From the cell containing the given text, extract its center point as [X, Y] coordinate. 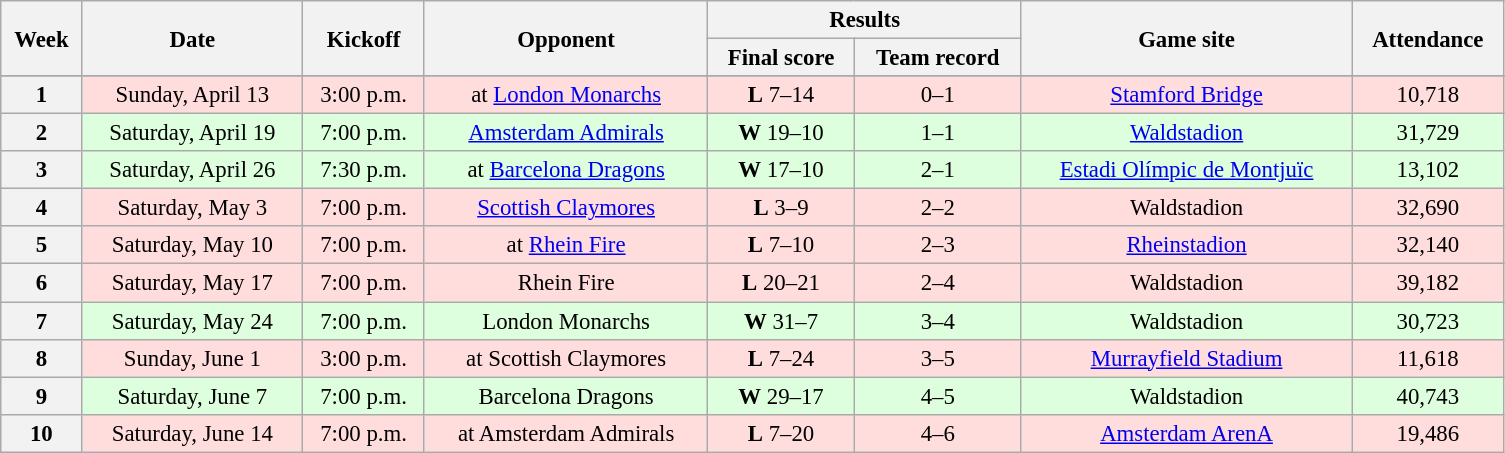
Rhein Fire [566, 283]
10,718 [1428, 95]
Saturday, June 14 [192, 433]
1 [42, 95]
Murrayfield Stadium [1186, 358]
W 29–17 [781, 396]
39,182 [1428, 283]
Saturday, May 17 [192, 283]
Game site [1186, 38]
L 7–14 [781, 95]
at Amsterdam Admirals [566, 433]
L 7–20 [781, 433]
Sunday, June 1 [192, 358]
32,690 [1428, 208]
Saturday, April 26 [192, 170]
Saturday, April 19 [192, 133]
W 31–7 [781, 321]
Estadi Olímpic de Montjuïc [1186, 170]
Attendance [1428, 38]
Saturday, May 24 [192, 321]
4 [42, 208]
Date [192, 38]
3 [42, 170]
31,729 [1428, 133]
Amsterdam Admirals [566, 133]
2–3 [938, 245]
6 [42, 283]
Barcelona Dragons [566, 396]
2–2 [938, 208]
at Scottish Claymores [566, 358]
W 19–10 [781, 133]
1–1 [938, 133]
7:30 p.m. [364, 170]
L 20–21 [781, 283]
Saturday, May 10 [192, 245]
Amsterdam ArenA [1186, 433]
8 [42, 358]
Kickoff [364, 38]
40,743 [1428, 396]
32,140 [1428, 245]
2 [42, 133]
Stamford Bridge [1186, 95]
Opponent [566, 38]
Results [865, 20]
2–4 [938, 283]
Team record [938, 58]
at Barcelona Dragons [566, 170]
2–1 [938, 170]
at Rhein Fire [566, 245]
W 17–10 [781, 170]
5 [42, 245]
13,102 [1428, 170]
4–6 [938, 433]
11,618 [1428, 358]
Saturday, May 3 [192, 208]
Scottish Claymores [566, 208]
3–4 [938, 321]
19,486 [1428, 433]
Sunday, April 13 [192, 95]
L 7–10 [781, 245]
9 [42, 396]
3–5 [938, 358]
Final score [781, 58]
4–5 [938, 396]
Saturday, June 7 [192, 396]
0–1 [938, 95]
Rheinstadion [1186, 245]
at London Monarchs [566, 95]
London Monarchs [566, 321]
10 [42, 433]
7 [42, 321]
Week [42, 38]
30,723 [1428, 321]
L 7–24 [781, 358]
L 3–9 [781, 208]
